Capture the cell that displays the provided text and extract its (X, Y) central coordinate. 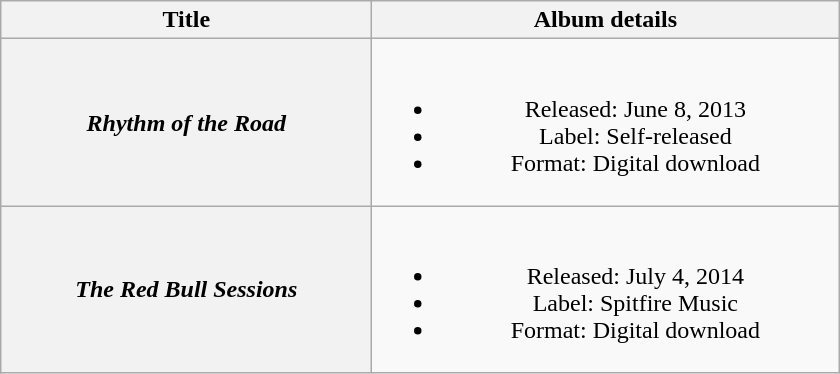
Released: June 8, 2013Label: Self-releasedFormat: Digital download (606, 122)
Album details (606, 20)
Released: July 4, 2014Label: Spitfire MusicFormat: Digital download (606, 290)
The Red Bull Sessions (186, 290)
Rhythm of the Road (186, 122)
Title (186, 20)
